Provide the [X, Y] coordinate of the cell's center where the given text is located.  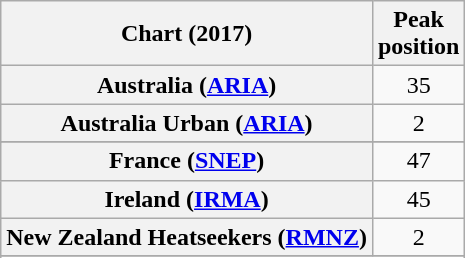
47 [418, 161]
Australia (ARIA) [187, 85]
Australia Urban (ARIA) [187, 123]
Ireland (IRMA) [187, 199]
France (SNEP) [187, 161]
Peak position [418, 34]
Chart (2017) [187, 34]
45 [418, 199]
New Zealand Heatseekers (RMNZ) [187, 237]
35 [418, 85]
